Identify which cell holds the provided text, then report its (X, Y) central coordinate. 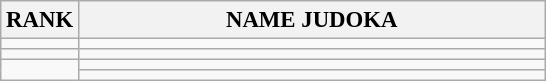
NAME JUDOKA (312, 20)
RANK (40, 20)
